Scan for the cell matching the given text and deliver its (x, y) coordinate at center. 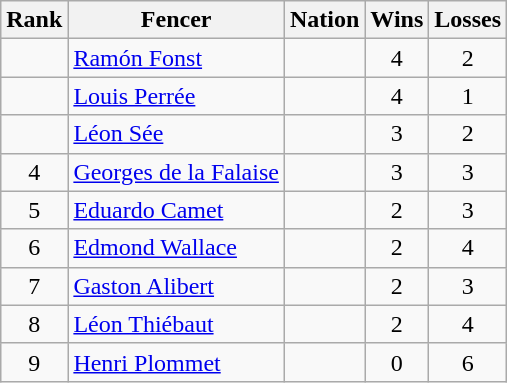
1 (468, 96)
Nation (324, 20)
5 (34, 210)
Ramón Fonst (176, 58)
8 (34, 324)
7 (34, 286)
Louis Perrée (176, 96)
Edmond Wallace (176, 248)
Léon Sée (176, 134)
0 (397, 362)
Rank (34, 20)
Eduardo Camet (176, 210)
Georges de la Falaise (176, 172)
Gaston Alibert (176, 286)
Wins (397, 20)
Losses (468, 20)
Henri Plommet (176, 362)
9 (34, 362)
Léon Thiébaut (176, 324)
Fencer (176, 20)
